Return the [X, Y] coordinate for the center point of the cell that contains the specified text.  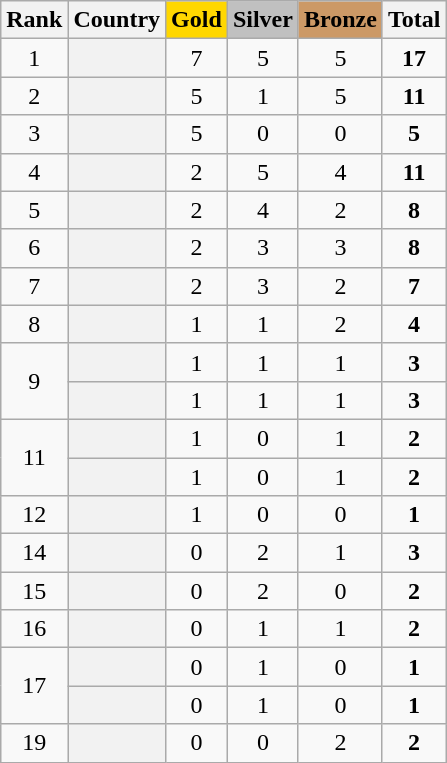
Silver [262, 20]
14 [34, 553]
Bronze [340, 20]
19 [34, 743]
16 [34, 629]
Rank [34, 20]
12 [34, 515]
9 [34, 381]
Gold [197, 20]
Total [414, 20]
Country [117, 20]
6 [34, 248]
15 [34, 591]
